Return [x, y] of the center of cell containing provided text 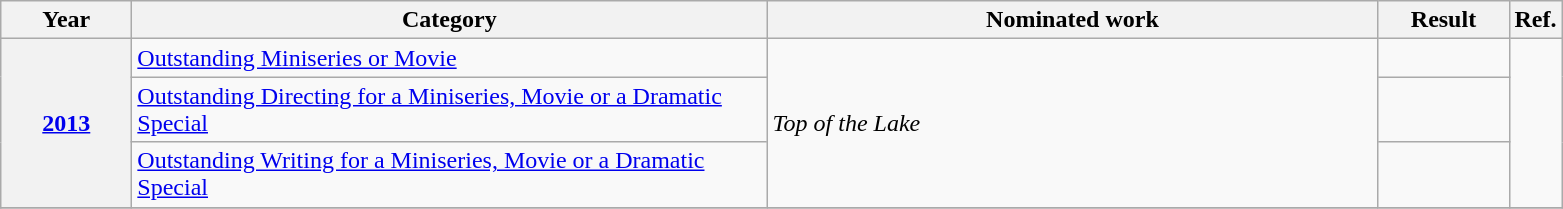
Outstanding Miniseries or Movie [450, 58]
Result [1444, 20]
Outstanding Directing for a Miniseries, Movie or a Dramatic Special [450, 110]
Nominated work [1072, 20]
Outstanding Writing for a Miniseries, Movie or a Dramatic Special [450, 174]
Year [66, 20]
Top of the Lake [1072, 123]
Category [450, 20]
2013 [66, 123]
Ref. [1536, 20]
